Provide the (X, Y) coordinate of the cell's center where the given text is located.  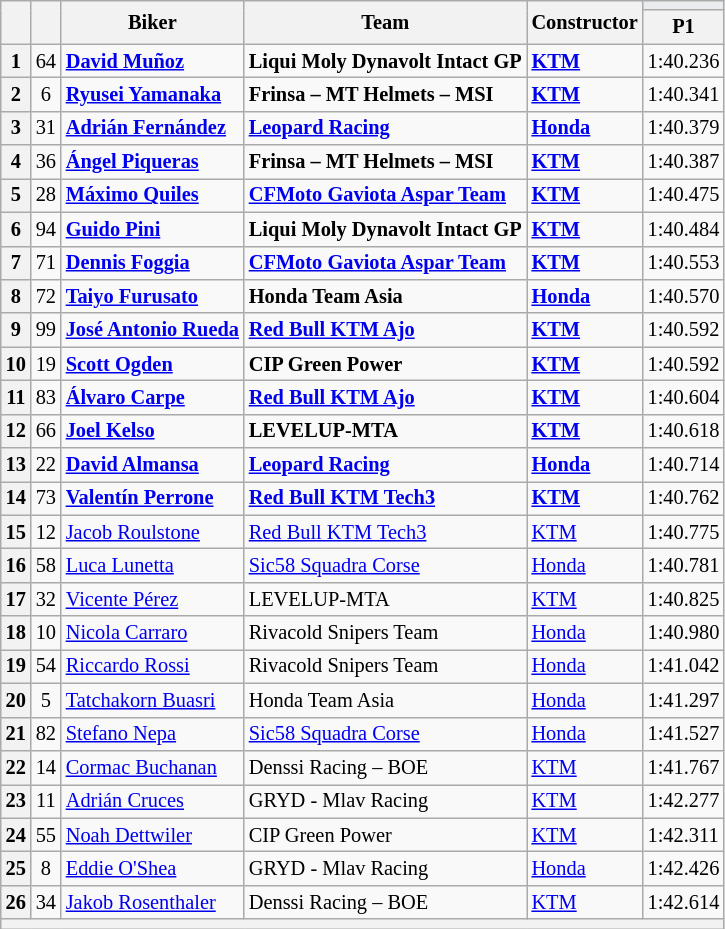
Cormac Buchanan (152, 767)
1:40.387 (684, 162)
Luca Lunetta (152, 565)
Álvaro Carpe (152, 397)
1:40.825 (684, 599)
1:40.714 (684, 465)
Valentín Perrone (152, 498)
Adrián Fernández (152, 128)
64 (46, 61)
2 (16, 94)
Stefano Nepa (152, 734)
99 (46, 330)
9 (16, 330)
Adrián Cruces (152, 801)
Taiyo Furusato (152, 296)
Ángel Piqueras (152, 162)
13 (16, 465)
1:40.341 (684, 94)
1:41.767 (684, 767)
Máximo Quiles (152, 195)
1:40.570 (684, 296)
P1 (684, 27)
David Almansa (152, 465)
1:40.604 (684, 397)
32 (46, 599)
1:40.475 (684, 195)
73 (46, 498)
Dennis Foggia (152, 263)
1:41.042 (684, 666)
Team (386, 22)
Tatchakorn Buasri (152, 700)
23 (16, 801)
Constructor (585, 22)
1:40.775 (684, 532)
4 (16, 162)
José Antonio Rueda (152, 330)
16 (16, 565)
54 (46, 666)
1 (16, 61)
Biker (152, 22)
94 (46, 229)
17 (16, 599)
1:40.980 (684, 633)
Vicente Pérez (152, 599)
1:40.553 (684, 263)
1:42.426 (684, 868)
15 (16, 532)
Jakob Rosenthaler (152, 902)
24 (16, 835)
1:40.618 (684, 431)
1:40.781 (684, 565)
34 (46, 902)
3 (16, 128)
55 (46, 835)
1:40.236 (684, 61)
Ryusei Yamanaka (152, 94)
18 (16, 633)
Jacob Roulstone (152, 532)
1:40.379 (684, 128)
7 (16, 263)
1:40.484 (684, 229)
Noah Dettwiler (152, 835)
26 (16, 902)
David Muñoz (152, 61)
1:41.527 (684, 734)
82 (46, 734)
Nicola Carraro (152, 633)
20 (16, 700)
21 (16, 734)
25 (16, 868)
83 (46, 397)
71 (46, 263)
72 (46, 296)
58 (46, 565)
1:40.762 (684, 498)
Scott Ogden (152, 364)
1:42.277 (684, 801)
66 (46, 431)
Joel Kelso (152, 431)
Eddie O'Shea (152, 868)
1:42.311 (684, 835)
31 (46, 128)
Guido Pini (152, 229)
1:42.614 (684, 902)
28 (46, 195)
Riccardo Rossi (152, 666)
36 (46, 162)
1:41.297 (684, 700)
